Scan for the cell matching the given text and deliver its (X, Y) coordinate at center. 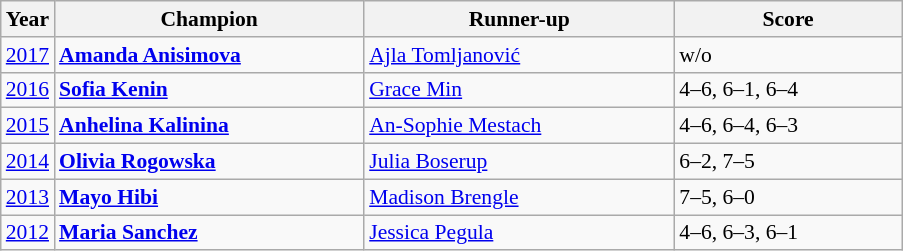
Sofia Kenin (209, 90)
Ajla Tomljanović (519, 55)
Mayo Hibi (209, 197)
Jessica Pegula (519, 233)
2013 (28, 197)
2014 (28, 162)
Anhelina Kalinina (209, 126)
2017 (28, 55)
Olivia Rogowska (209, 162)
2016 (28, 90)
4–6, 6–3, 6–1 (788, 233)
4–6, 6–4, 6–3 (788, 126)
Champion (209, 19)
Amanda Anisimova (209, 55)
Score (788, 19)
2012 (28, 233)
2015 (28, 126)
4–6, 6–1, 6–4 (788, 90)
6–2, 7–5 (788, 162)
Year (28, 19)
Madison Brengle (519, 197)
Grace Min (519, 90)
Maria Sanchez (209, 233)
Julia Boserup (519, 162)
An-Sophie Mestach (519, 126)
Runner-up (519, 19)
7–5, 6–0 (788, 197)
w/o (788, 55)
